Scan for the cell matching the given text and deliver its (x, y) coordinate at center. 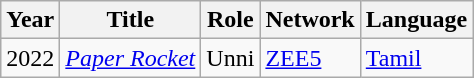
Role (230, 20)
Paper Rocket (130, 58)
Title (130, 20)
ZEE5 (310, 58)
Unni (230, 58)
Language (416, 20)
2022 (30, 58)
Network (310, 20)
Year (30, 20)
Tamil (416, 58)
